Pinpoint the cell where the given text exists, returning its [X, Y] midpoint coordinate. 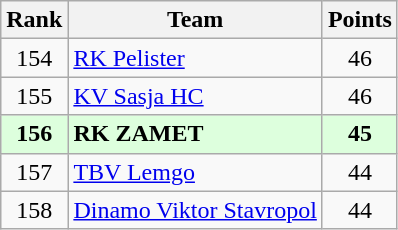
TBV Lemgo [196, 172]
45 [360, 134]
RK Pelister [196, 58]
Dinamo Viktor Stavropol [196, 210]
Team [196, 20]
155 [34, 96]
Points [360, 20]
KV Sasja HC [196, 96]
Rank [34, 20]
156 [34, 134]
158 [34, 210]
157 [34, 172]
RK ZAMET [196, 134]
154 [34, 58]
